Capture the cell that displays the provided text and extract its (x, y) central coordinate. 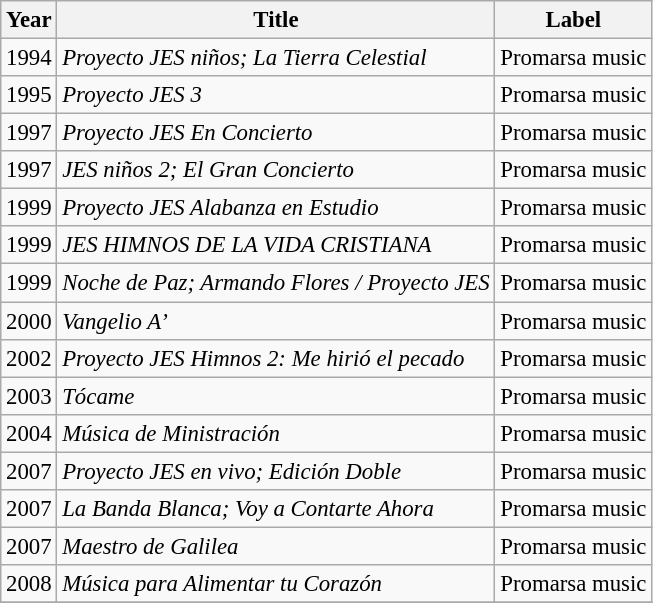
Música para Alimentar tu Corazón (276, 584)
JES niños 2; El Gran Concierto (276, 170)
1994 (29, 58)
Vangelio A’ (276, 321)
Proyecto JES En Concierto (276, 133)
2000 (29, 321)
Noche de Paz; Armando Flores / Proyecto JES (276, 283)
2008 (29, 584)
Proyecto JES niños; La Tierra Celestial (276, 58)
Label (574, 20)
JES HIMNOS DE LA VIDA CRISTIANA (276, 245)
Tócame (276, 396)
2003 (29, 396)
1995 (29, 95)
Proyecto JES Himnos 2: Me hirió el pecado (276, 358)
Proyecto JES en vivo; Edición Doble (276, 471)
Maestro de Galilea (276, 546)
La Banda Blanca; Voy a Contarte Ahora (276, 509)
Year (29, 20)
Proyecto JES 3 (276, 95)
2004 (29, 433)
Proyecto JES Alabanza en Estudio (276, 208)
2002 (29, 358)
Title (276, 20)
Música de Ministración (276, 433)
